Return [x, y] of the center of cell containing provided text 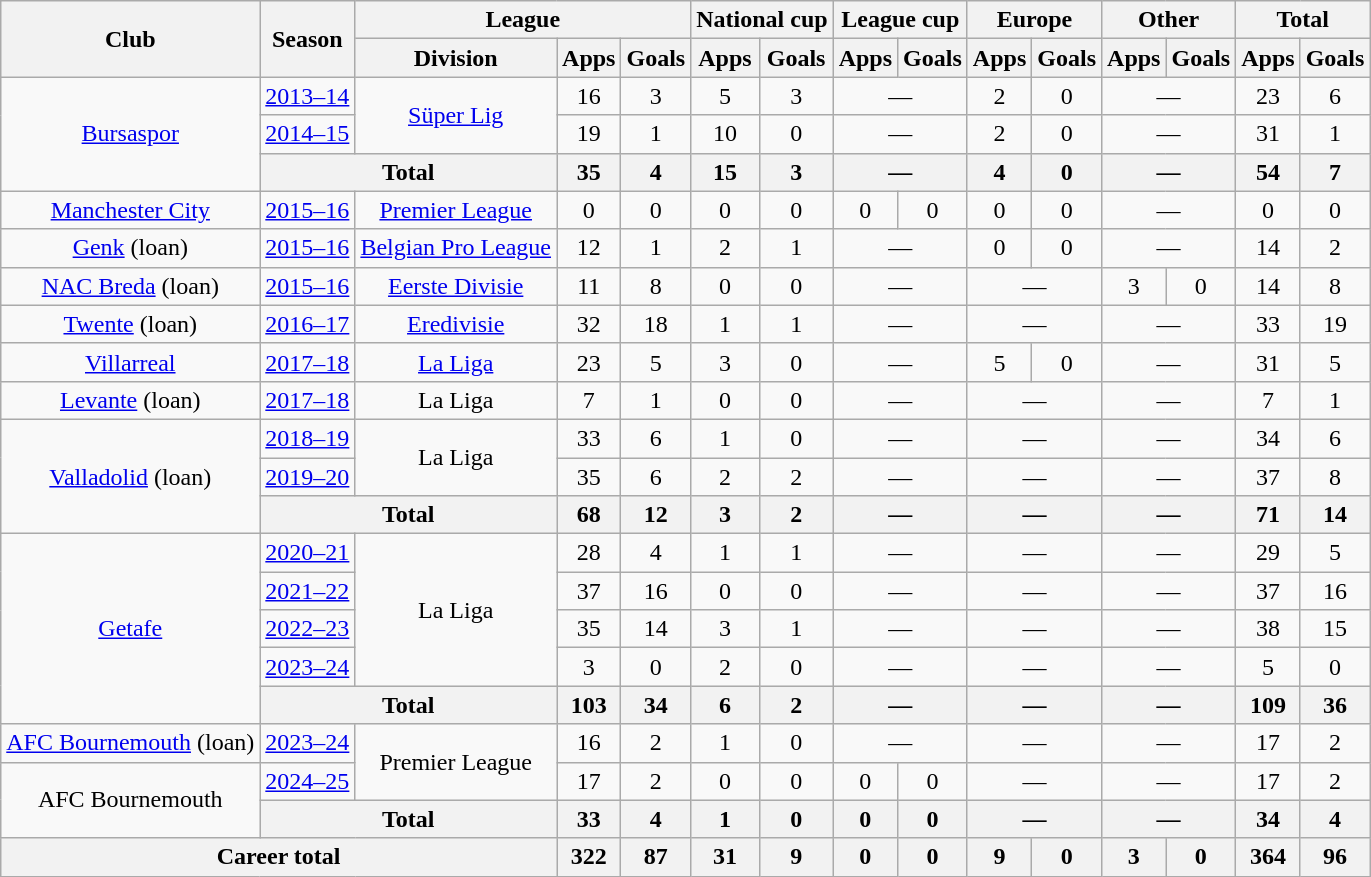
Levante (loan) [130, 400]
32 [589, 324]
Club [130, 39]
2013–14 [308, 96]
Division [456, 58]
96 [1335, 857]
2018–19 [308, 438]
2022–23 [308, 629]
2016–17 [308, 324]
364 [1268, 857]
Süper Lig [456, 115]
36 [1335, 705]
Valladolid (loan) [130, 476]
Twente (loan) [130, 324]
Europe [1034, 20]
Villarreal [130, 362]
38 [1268, 629]
28 [589, 553]
Career total [279, 857]
AFC Bournemouth [130, 800]
Genk (loan) [130, 248]
2024–25 [308, 781]
29 [1268, 553]
54 [1268, 172]
Getafe [130, 629]
2021–22 [308, 591]
2014–15 [308, 134]
71 [1268, 515]
NAC Breda (loan) [130, 286]
322 [589, 857]
National cup [762, 20]
League [523, 20]
League cup [900, 20]
109 [1268, 705]
10 [725, 134]
Belgian Pro League [456, 248]
2020–21 [308, 553]
68 [589, 515]
11 [589, 286]
Bursaspor [130, 134]
Eerste Divisie [456, 286]
103 [589, 705]
87 [656, 857]
2019–20 [308, 477]
18 [656, 324]
Season [308, 39]
AFC Bournemouth (loan) [130, 743]
Eredivisie [456, 324]
Other [1169, 20]
Manchester City [130, 210]
